Provide the [x, y] coordinate of the cell's center where the given text is located.  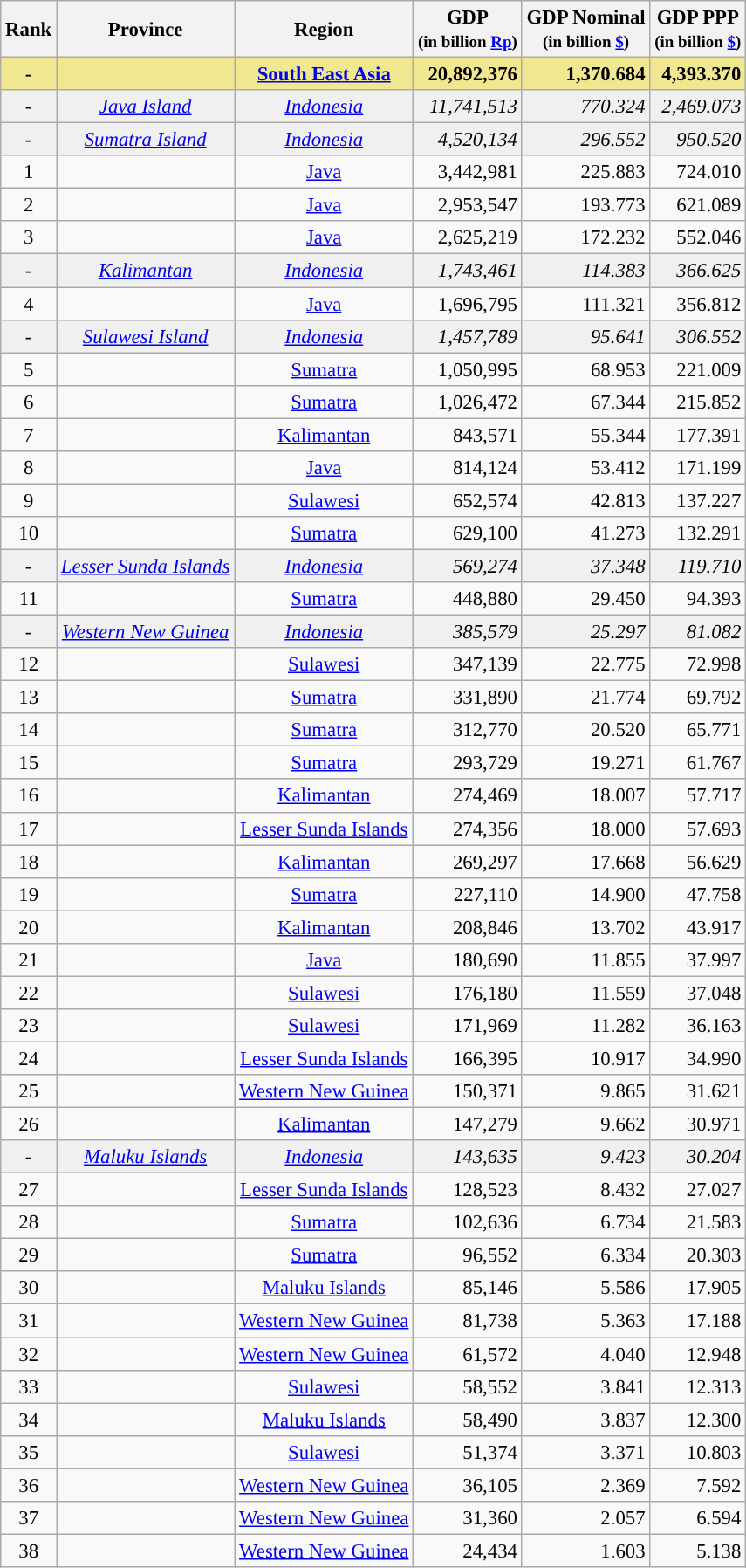
31 [29, 1321]
5 [29, 369]
102,636 [468, 1222]
1,026,472 [468, 402]
58,552 [468, 1386]
569,274 [468, 566]
10 [29, 533]
19 [29, 894]
177.391 [698, 435]
6.594 [698, 1518]
312,770 [468, 730]
35 [29, 1452]
11.855 [586, 960]
11 [29, 599]
306.552 [698, 336]
14 [29, 730]
128,523 [468, 1190]
4.040 [586, 1354]
17 [29, 829]
9 [29, 500]
Province [146, 30]
61.767 [698, 763]
Region [325, 30]
18.007 [586, 796]
56.629 [698, 862]
5.363 [586, 1321]
180,690 [468, 960]
724.010 [698, 172]
47.758 [698, 894]
1,050,995 [468, 369]
96,552 [468, 1255]
770.324 [586, 107]
193.773 [586, 205]
1,743,461 [468, 271]
8.432 [586, 1190]
269,297 [468, 862]
629,100 [468, 533]
171.199 [698, 468]
27 [29, 1190]
GDP PPP(in billion $) [698, 30]
18.000 [586, 829]
166,395 [468, 1058]
17.188 [698, 1321]
20 [29, 927]
208,846 [468, 927]
11.282 [586, 1026]
67.344 [586, 402]
65.771 [698, 730]
9.423 [586, 1157]
132.291 [698, 533]
36,105 [468, 1485]
16 [29, 796]
61,572 [468, 1354]
172.232 [586, 238]
21.583 [698, 1222]
18 [29, 862]
31.621 [698, 1091]
621.089 [698, 205]
28 [29, 1222]
29 [29, 1255]
1,370.684 [586, 74]
225.883 [586, 172]
85,146 [468, 1288]
274,356 [468, 829]
53.412 [586, 468]
114.383 [586, 271]
17.905 [698, 1288]
2,469.073 [698, 107]
3 [29, 238]
12.300 [698, 1420]
72.998 [698, 664]
31,360 [468, 1518]
51,374 [468, 1452]
4 [29, 304]
7 [29, 435]
552.046 [698, 238]
3.371 [586, 1452]
20.303 [698, 1255]
Java Island [146, 107]
13 [29, 698]
347,139 [468, 664]
1 [29, 172]
215.852 [698, 402]
4,393.370 [698, 74]
34.990 [698, 1058]
221.009 [698, 369]
11.559 [586, 993]
22 [29, 993]
Rank [29, 30]
3.837 [586, 1420]
26 [29, 1124]
20,892,376 [468, 74]
293,729 [468, 763]
10.803 [698, 1452]
Sumatra Island [146, 140]
27.027 [698, 1190]
6 [29, 402]
41.273 [586, 533]
950.520 [698, 140]
14.900 [586, 894]
24 [29, 1058]
25.297 [586, 632]
34 [29, 1420]
814,124 [468, 468]
6.334 [586, 1255]
111.321 [586, 304]
38 [29, 1551]
227,110 [468, 894]
119.710 [698, 566]
GDP(in billion Rp) [468, 30]
36 [29, 1485]
6.734 [586, 1222]
11,741,513 [468, 107]
7.592 [698, 1485]
81.082 [698, 632]
9.662 [586, 1124]
366.625 [698, 271]
32 [29, 1354]
448,880 [468, 599]
8 [29, 468]
30 [29, 1288]
South East Asia [325, 74]
37.048 [698, 993]
55.344 [586, 435]
331,890 [468, 698]
4,520,134 [468, 140]
15 [29, 763]
19.271 [586, 763]
9.865 [586, 1091]
1.603 [586, 1551]
13.702 [586, 927]
274,469 [468, 796]
843,571 [468, 435]
2 [29, 205]
81,738 [468, 1321]
5.586 [586, 1288]
30.971 [698, 1124]
37.348 [586, 566]
95.641 [586, 336]
10.917 [586, 1058]
147,279 [468, 1124]
17.668 [586, 862]
2.057 [586, 1518]
GDP Nominal(in billion $) [586, 30]
12.948 [698, 1354]
23 [29, 1026]
22.775 [586, 664]
143,635 [468, 1157]
68.953 [586, 369]
3.841 [586, 1386]
2.369 [586, 1485]
58,490 [468, 1420]
37.997 [698, 960]
1,696,795 [468, 304]
296.552 [586, 140]
1,457,789 [468, 336]
20.520 [586, 730]
94.393 [698, 599]
3,442,981 [468, 172]
21 [29, 960]
29.450 [586, 599]
25 [29, 1091]
652,574 [468, 500]
33 [29, 1386]
12.313 [698, 1386]
57.693 [698, 829]
356.812 [698, 304]
150,371 [468, 1091]
21.774 [586, 698]
385,579 [468, 632]
2,625,219 [468, 238]
43.917 [698, 927]
42.813 [586, 500]
69.792 [698, 698]
137.227 [698, 500]
36.163 [698, 1026]
57.717 [698, 796]
5.138 [698, 1551]
171,969 [468, 1026]
30.204 [698, 1157]
24,434 [468, 1551]
37 [29, 1518]
12 [29, 664]
176,180 [468, 993]
2,953,547 [468, 205]
Sulawesi Island [146, 336]
